Return the [x, y] coordinate for the center point of the cell that contains the specified text.  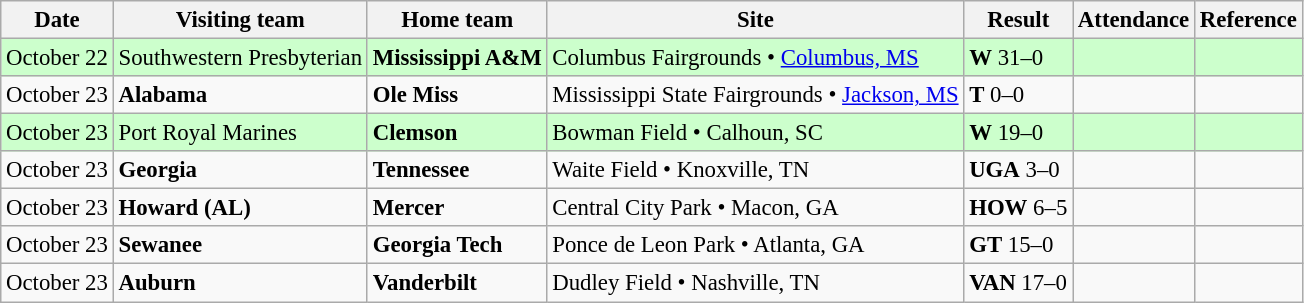
Alabama [240, 95]
Georgia Tech [457, 245]
Date [57, 20]
UGA 3–0 [1018, 170]
Dudley Field • Nashville, TN [756, 283]
Port Royal Marines [240, 133]
Auburn [240, 283]
Waite Field • Knoxville, TN [756, 170]
Columbus Fairgrounds • Columbus, MS [756, 58]
Howard (AL) [240, 208]
Reference [1249, 20]
Central City Park • Macon, GA [756, 208]
Attendance [1134, 20]
W 31–0 [1018, 58]
Site [756, 20]
W 19–0 [1018, 133]
Mercer [457, 208]
Tennessee [457, 170]
Clemson [457, 133]
Ponce de Leon Park • Atlanta, GA [756, 245]
Home team [457, 20]
October 22 [57, 58]
Vanderbilt [457, 283]
VAN 17–0 [1018, 283]
T 0–0 [1018, 95]
Georgia [240, 170]
HOW 6–5 [1018, 208]
Mississippi A&M [457, 58]
Visiting team [240, 20]
Ole Miss [457, 95]
Sewanee [240, 245]
GT 15–0 [1018, 245]
Bowman Field • Calhoun, SC [756, 133]
Southwestern Presbyterian [240, 58]
Result [1018, 20]
Mississippi State Fairgrounds • Jackson, MS [756, 95]
